Output the [X, Y] coordinate of the center of the cell containing the given text.  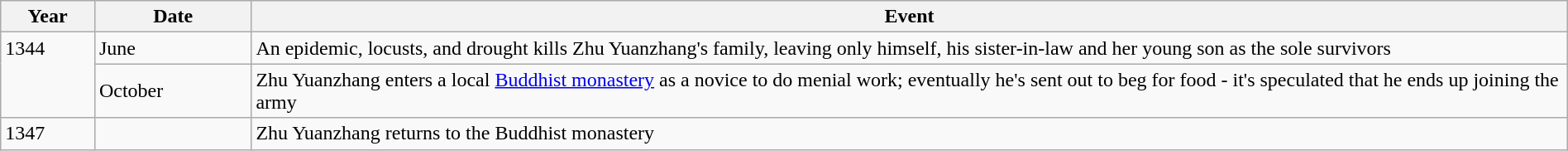
Zhu Yuanzhang returns to the Buddhist monastery [910, 134]
An epidemic, locusts, and drought kills Zhu Yuanzhang's family, leaving only himself, his sister-in-law and her young son as the sole survivors [910, 48]
Date [172, 17]
June [172, 48]
Year [48, 17]
October [172, 91]
Event [910, 17]
1347 [48, 134]
1344 [48, 75]
